Determine the (x, y) coordinate at the center of the cell enclosing the given text.  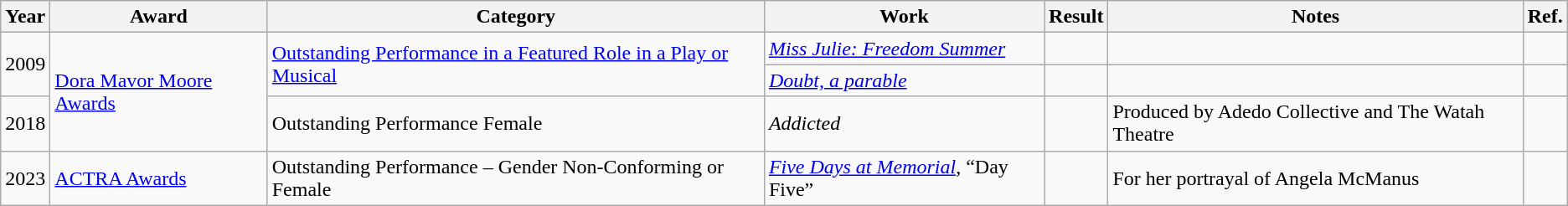
Work (904, 17)
Outstanding Performance in a Featured Role in a Play or Musical (516, 64)
2023 (25, 178)
Award (159, 17)
Produced by Adedo Collective and The Watah Theatre (1315, 124)
2018 (25, 124)
Dora Mavor Moore Awards (159, 92)
Addicted (904, 124)
Miss Julie: Freedom Summer (904, 49)
2009 (25, 64)
Doubt, a parable (904, 80)
Notes (1315, 17)
For her portrayal of Angela McManus (1315, 178)
Ref. (1545, 17)
Year (25, 17)
Five Days at Memorial, “Day Five” (904, 178)
Outstanding Performance – Gender Non-Conforming or Female (516, 178)
Outstanding Performance Female (516, 124)
Category (516, 17)
ACTRA Awards (159, 178)
Result (1076, 17)
